From the cell containing the given text, extract its center point as [X, Y] coordinate. 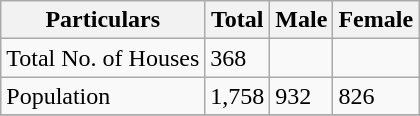
Female [376, 20]
368 [238, 58]
826 [376, 96]
Total [238, 20]
1,758 [238, 96]
Total No. of Houses [103, 58]
Particulars [103, 20]
932 [302, 96]
Population [103, 96]
Male [302, 20]
